Provide the (X, Y) coordinate of the cell's center where the given text is located.  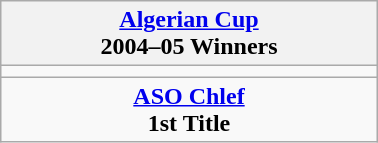
Algerian Cup2004–05 Winners (189, 34)
ASO Chlef1st Title (189, 110)
